Identify which cell holds the provided text, then report its [x, y] central coordinate. 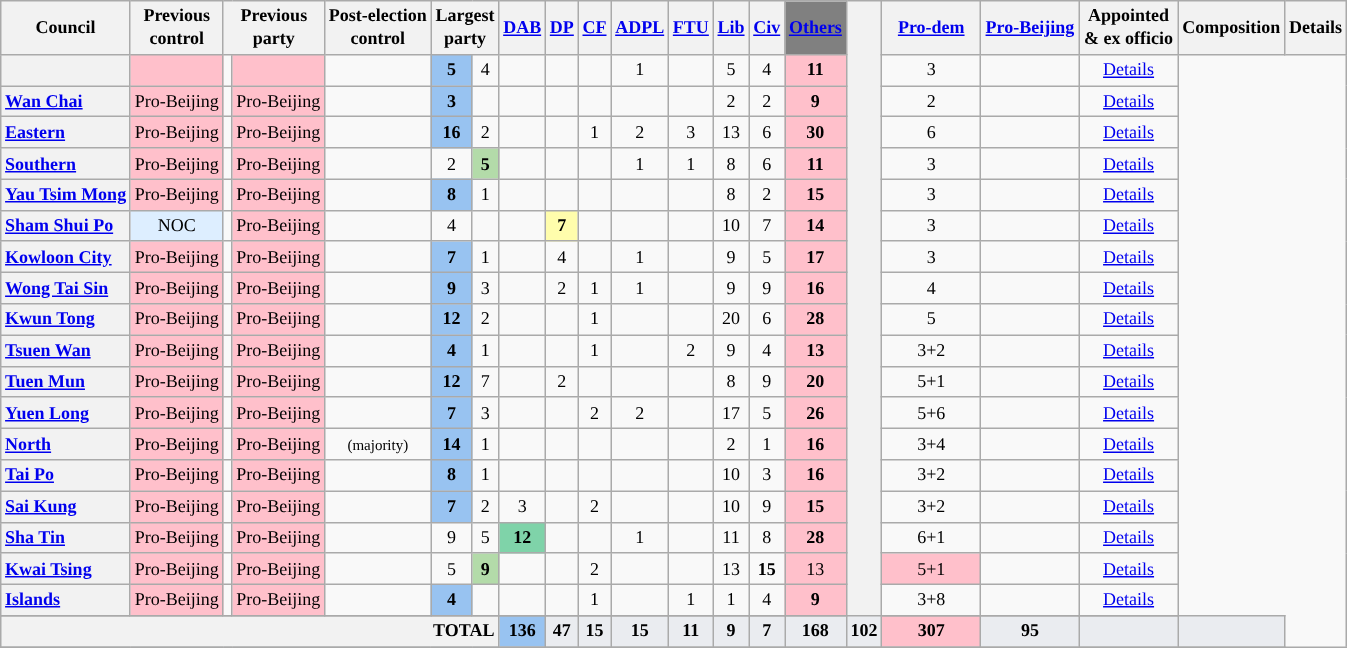
Tuen Mun [66, 382]
Tsuen Wan [66, 350]
Appointed & ex officio [1128, 28]
DP [562, 28]
Others [816, 28]
Pro-dem [932, 28]
Kwai Tsing [66, 568]
6+1 [932, 538]
Eastern [66, 132]
Post-electioncontrol [378, 28]
102 [864, 632]
3+8 [932, 600]
Largestparty [465, 28]
5+6 [932, 412]
Sham Shui Po [66, 226]
Kowloon City [66, 256]
FTU [692, 28]
Previouscontrol [176, 28]
26 [816, 412]
Kwun Tong [66, 320]
Yau Tsim Mong [66, 194]
168 [816, 632]
30 [816, 132]
Southern [66, 164]
Lib [731, 28]
3+4 [932, 444]
Sai Kung [66, 506]
Previousparty [274, 28]
Wan Chai [66, 102]
CF [594, 28]
Yuen Long [66, 412]
307 [932, 632]
Composition [1232, 28]
TOTAL [250, 632]
Council [66, 28]
Civ [767, 28]
ADPL [640, 28]
Tai Po [66, 476]
(majority) [378, 444]
47 [562, 632]
Sha Tin [66, 538]
95 [1030, 632]
North [66, 444]
Wong Tai Sin [66, 288]
NOC [176, 226]
Islands [66, 600]
DAB [522, 28]
136 [522, 632]
